Provide the [X, Y] coordinate of the cell's center where the given text is located.  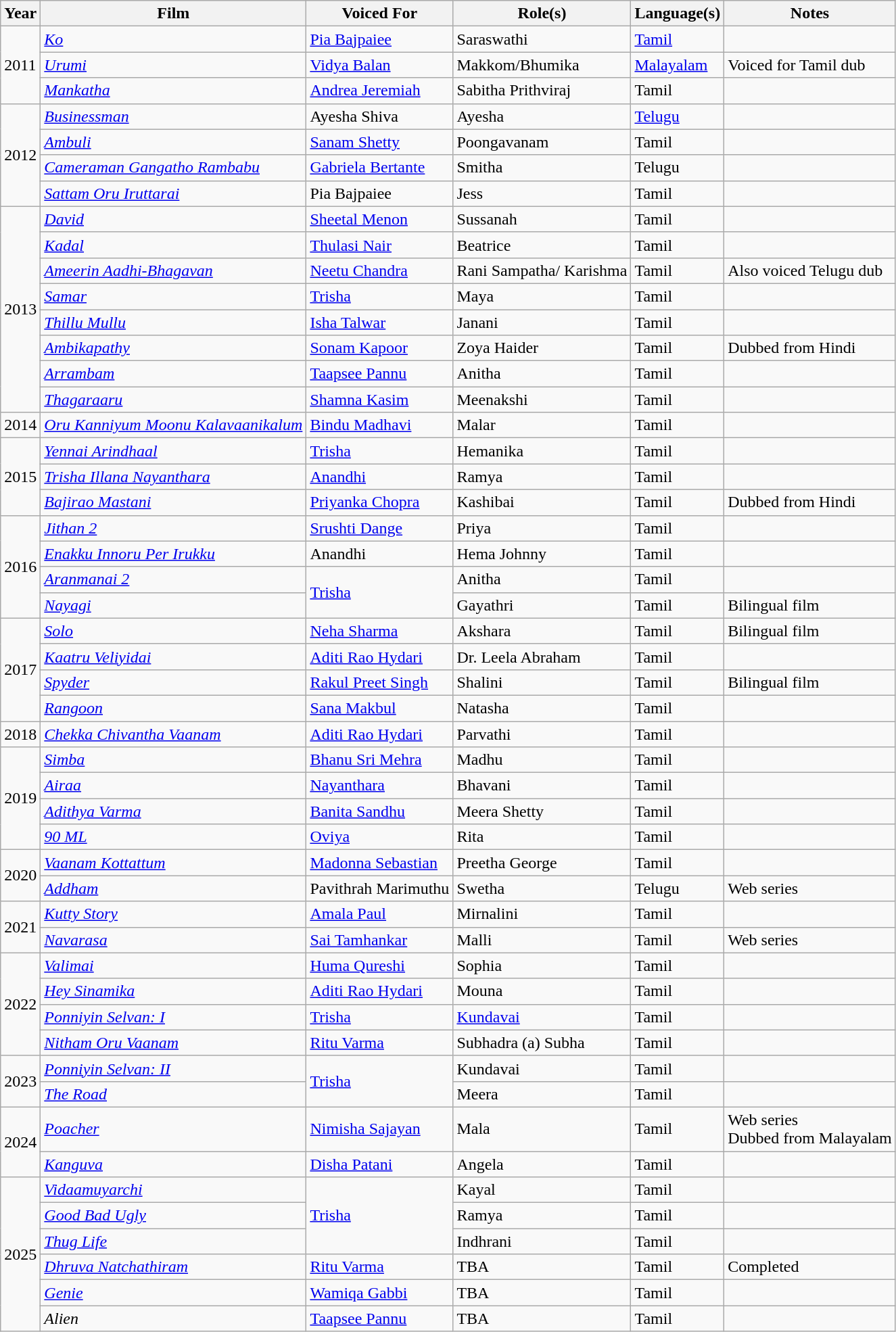
Year [20, 14]
Meera Shetty [542, 811]
Poacher [173, 1129]
Simba [173, 760]
Ko [173, 39]
Smitha [542, 168]
2013 [20, 309]
Addham [173, 888]
Disha Patani [380, 1164]
Gayathri [542, 605]
Thulasi Nair [380, 245]
Mouna [542, 991]
Cameraman Gangatho Rambabu [173, 168]
Thillu Mullu [173, 323]
2014 [20, 425]
Vaanam Kottattum [173, 863]
Hemanika [542, 451]
Zoya Haider [542, 348]
Sai Tamhankar [380, 940]
Sheetal Menon [380, 219]
Jithan 2 [173, 528]
Spyder [173, 682]
Wamiqa Gabbi [380, 1293]
2012 [20, 155]
2019 [20, 799]
Good Bad Ugly [173, 1216]
Oru Kanniyum Moonu Kalavaanikalum [173, 425]
Thagaraaru [173, 400]
Role(s) [542, 14]
Amala Paul [380, 914]
Voiced For [380, 14]
Preetha George [542, 863]
Ayesha Shiva [380, 116]
Ambikapathy [173, 348]
Kanguva [173, 1164]
Adithya Varma [173, 811]
Angela [542, 1164]
Shamna Kasim [380, 400]
Banita Sandhu [380, 811]
Alien [173, 1318]
2017 [20, 669]
Ayesha [542, 116]
Sana Makbul [380, 708]
Language(s) [678, 14]
Subhadra (a) Subha [542, 1043]
Hey Sinamika [173, 991]
Bhavani [542, 786]
Kaatru Veliyidai [173, 657]
Sattam Oru Iruttarai [173, 193]
Natasha [542, 708]
Jess [542, 193]
Also voiced Telugu dub [810, 270]
Kutty Story [173, 914]
Chekka Chivantha Vaanam [173, 734]
Rangoon [173, 708]
2016 [20, 567]
Solo [173, 631]
Ameerin Aadhi-Bhagavan [173, 270]
Malli [542, 940]
Completed [810, 1267]
Kadal [173, 245]
Ponniyin Selvan: I [173, 1017]
Priya [542, 528]
Rita [542, 837]
Sanam Shetty [380, 142]
Yennai Arindhaal [173, 451]
Makkom/Bhumika [542, 65]
Pavithrah Marimuthu [380, 888]
Parvathi [542, 734]
Genie [173, 1293]
Dhruva Natchathiram [173, 1267]
Swetha [542, 888]
Bajirao Mastani [173, 502]
2024 [20, 1141]
Vidaamuyarchi [173, 1190]
Priyanka Chopra [380, 502]
Mankatha [173, 91]
Srushti Dange [380, 528]
Hema Johnny [542, 554]
Nitham Oru Vaanam [173, 1043]
Indhrani [542, 1241]
Notes [810, 14]
Arrambam [173, 374]
90 ML [173, 837]
Rani Sampatha/ Karishma [542, 270]
Rakul Preet Singh [380, 682]
Oviya [380, 837]
Janani [542, 323]
Mala [542, 1129]
Film [173, 14]
Madonna Sebastian [380, 863]
Nimisha Sajayan [380, 1129]
Huma Qureshi [380, 966]
Saraswathi [542, 39]
Vidya Balan [380, 65]
Shalini [542, 682]
2021 [20, 927]
Voiced for Tamil dub [810, 65]
Bhanu Sri Mehra [380, 760]
Malar [542, 425]
Gabriela Bertante [380, 168]
Mirnalini [542, 914]
Beatrice [542, 245]
Aranmanai 2 [173, 579]
Airaa [173, 786]
2023 [20, 1081]
Samar [173, 296]
Akshara [542, 631]
Maya [542, 296]
Sonam Kapoor [380, 348]
Nayanthara [380, 786]
Malayalam [678, 65]
2015 [20, 477]
Neha Sharma [380, 631]
Bindu Madhavi [380, 425]
Kayal [542, 1190]
Urumi [173, 65]
Businessman [173, 116]
Dr. Leela Abraham [542, 657]
Meera [542, 1094]
Sophia [542, 966]
Web seriesDubbed from Malayalam [810, 1129]
Navarasa [173, 940]
Ambuli [173, 142]
Sussanah [542, 219]
2025 [20, 1254]
2020 [20, 876]
Trisha Illana Nayanthara [173, 477]
Nayagi [173, 605]
Ponniyin Selvan: II [173, 1068]
Madhu [542, 760]
2018 [20, 734]
Kashibai [542, 502]
The Road [173, 1094]
Thug Life [173, 1241]
David [173, 219]
2022 [20, 1004]
Poongavanam [542, 142]
Enakku Innoru Per Irukku [173, 554]
Sabitha Prithviraj [542, 91]
Valimai [173, 966]
Andrea Jeremiah [380, 91]
Neetu Chandra [380, 270]
Isha Talwar [380, 323]
Meenakshi [542, 400]
2011 [20, 65]
